Provide the (x, y) coordinate of the cell's center where the given text is located.  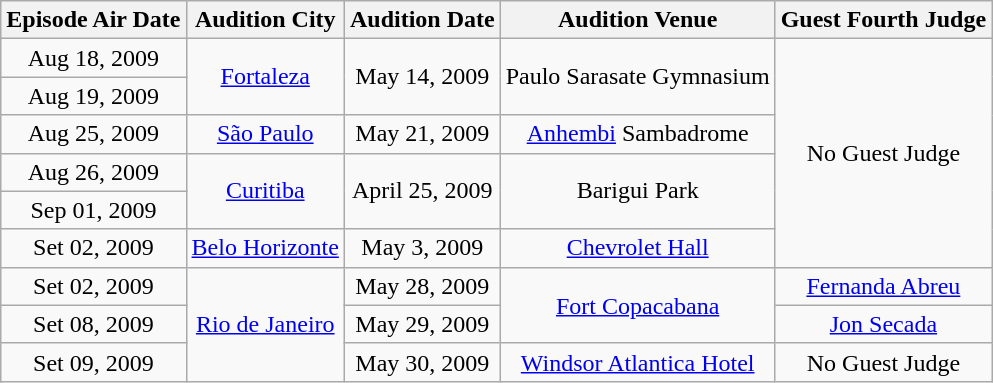
May 28, 2009 (422, 286)
May 21, 2009 (422, 134)
Sep 01, 2009 (94, 210)
May 3, 2009 (422, 248)
Fernanda Abreu (883, 286)
Rio de Janeiro (265, 324)
Fort Copacabana (638, 305)
Fortaleza (265, 77)
Belo Horizonte (265, 248)
Set 09, 2009 (94, 362)
São Paulo (265, 134)
Aug 19, 2009 (94, 96)
Audition Date (422, 20)
Aug 26, 2009 (94, 172)
Windsor Atlantica Hotel (638, 362)
Paulo Sarasate Gymnasium (638, 77)
Aug 25, 2009 (94, 134)
Guest Fourth Judge (883, 20)
Chevrolet Hall (638, 248)
April 25, 2009 (422, 191)
Aug 18, 2009 (94, 58)
Jon Secada (883, 324)
Barigui Park (638, 191)
Set 08, 2009 (94, 324)
May 30, 2009 (422, 362)
Curitiba (265, 191)
May 14, 2009 (422, 77)
May 29, 2009 (422, 324)
Audition City (265, 20)
Anhembi Sambadrome (638, 134)
Audition Venue (638, 20)
Episode Air Date (94, 20)
